Output the [X, Y] coordinate of the center of the cell containing the given text.  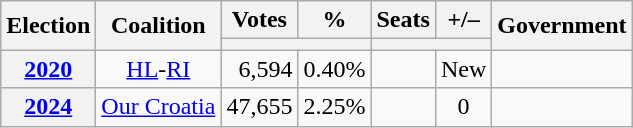
2.25% [334, 107]
Votes [260, 20]
+/– [463, 20]
HL-RI [158, 69]
2024 [48, 107]
Coalition [158, 26]
Government [562, 26]
Election [48, 26]
6,594 [260, 69]
2020 [48, 69]
0 [463, 107]
Seats [403, 20]
0.40% [334, 69]
New [463, 69]
Our Croatia [158, 107]
47,655 [260, 107]
% [334, 20]
